Provide the (x, y) coordinate of the cell's center where the given text is located.  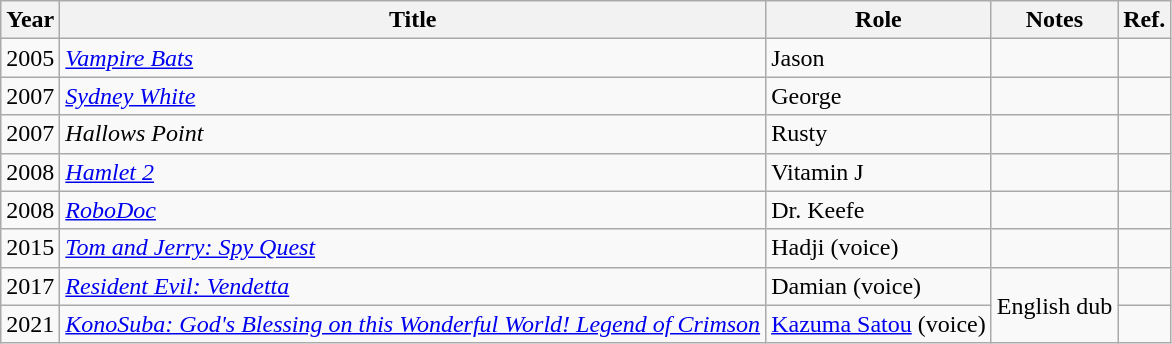
Dr. Keefe (879, 210)
Vitamin J (879, 172)
Hadji (voice) (879, 248)
Vampire Bats (413, 58)
2015 (30, 248)
Notes (1054, 20)
George (879, 96)
Sydney White (413, 96)
Role (879, 20)
Hamlet 2 (413, 172)
Damian (voice) (879, 286)
Title (413, 20)
Tom and Jerry: Spy Quest (413, 248)
2017 (30, 286)
Ref. (1144, 20)
2021 (30, 324)
English dub (1054, 305)
Hallows Point (413, 134)
Rusty (879, 134)
Kazuma Satou (voice) (879, 324)
Resident Evil: Vendetta (413, 286)
2005 (30, 58)
RoboDoc (413, 210)
Jason (879, 58)
Year (30, 20)
KonoSuba: God's Blessing on this Wonderful World! Legend of Crimson (413, 324)
